Return the [X, Y] coordinate for the center point of the cell that contains the specified text.  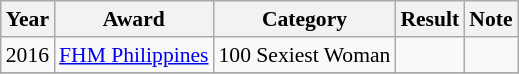
Category [305, 19]
Award [134, 19]
100 Sexiest Woman [305, 55]
Year [28, 19]
Note [490, 19]
2016 [28, 55]
Result [430, 19]
FHM Philippines [134, 55]
